Determine the (X, Y) coordinate at the center of the cell enclosing the given text.  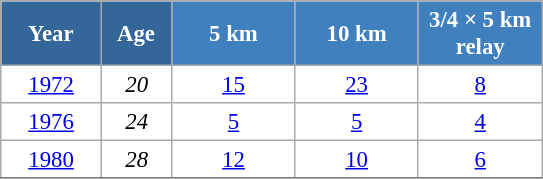
15 (234, 85)
12 (234, 160)
24 (136, 122)
10 (356, 160)
5 km (234, 34)
1976 (52, 122)
4 (480, 122)
3/4 × 5 km relay (480, 34)
1980 (52, 160)
Age (136, 34)
28 (136, 160)
10 km (356, 34)
8 (480, 85)
Year (52, 34)
20 (136, 85)
6 (480, 160)
23 (356, 85)
1972 (52, 85)
